Determine the (x, y) coordinate at the center of the cell enclosing the given text.  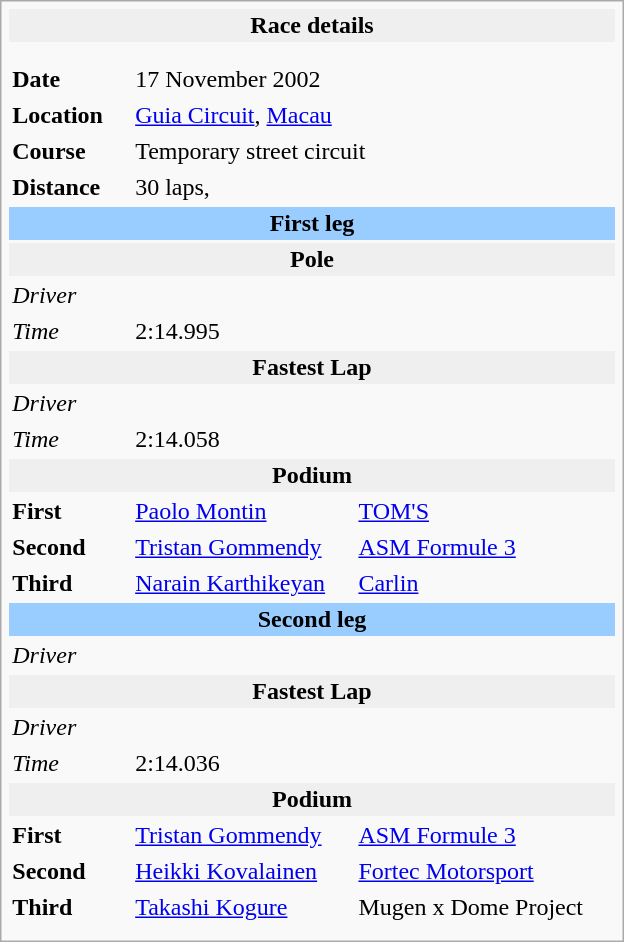
Carlin (484, 584)
Location (69, 116)
2:14.058 (374, 440)
17 November 2002 (242, 80)
TOM'S (484, 512)
First leg (312, 224)
30 laps, (374, 188)
Paolo Montin (242, 512)
2:14.995 (374, 332)
Narain Karthikeyan (242, 584)
Pole (312, 260)
Race details (312, 26)
Course (69, 152)
Mugen x Dome Project (484, 908)
Date (69, 80)
Takashi Kogure (242, 908)
Distance (69, 188)
Guia Circuit, Macau (374, 116)
2:14.036 (374, 764)
Temporary street circuit (374, 152)
Fortec Motorsport (484, 872)
Heikki Kovalainen (242, 872)
Second leg (312, 620)
